Extract the [X, Y] coordinate from the center of the cell holding the provided text.  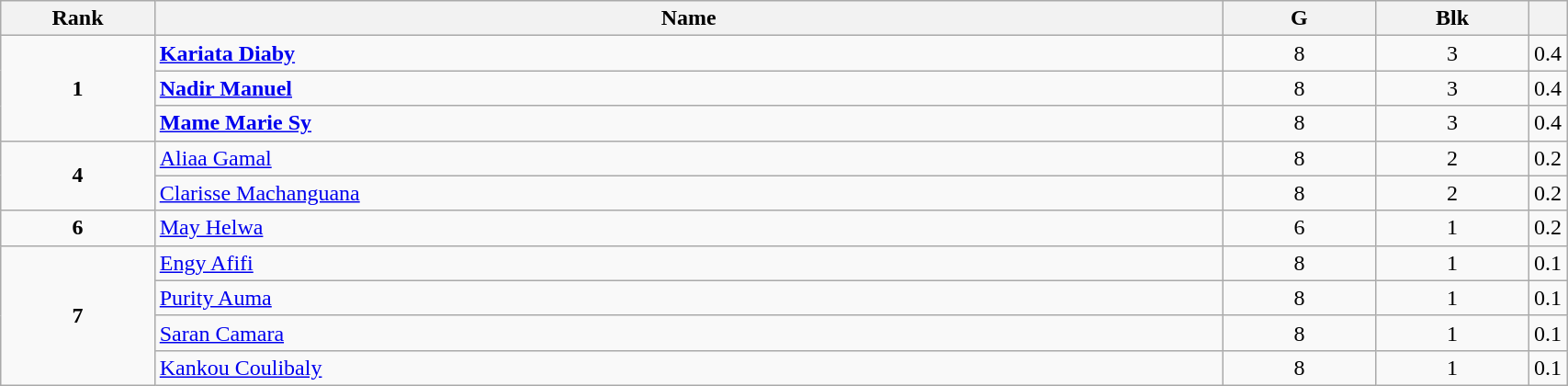
Kariata Diaby [689, 53]
Clarisse Machanguana [689, 193]
Blk [1453, 18]
Name [689, 18]
Rank [77, 18]
4 [77, 176]
G [1299, 18]
Kankou Coulibaly [689, 368]
May Helwa [689, 228]
Saran Camara [689, 333]
Aliaa Gamal [689, 158]
Engy Afifi [689, 263]
Mame Marie Sy [689, 123]
Nadir Manuel [689, 88]
Purity Auma [689, 298]
7 [77, 315]
